Return the [X, Y] coordinate for the center point of the cell that contains the specified text.  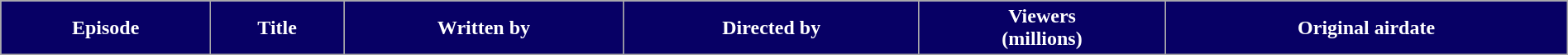
Title [278, 28]
Episode [106, 28]
Original airdate [1366, 28]
Directed by [771, 28]
Written by [485, 28]
Viewers(millions) [1042, 28]
